Return [x, y] of the center of cell containing provided text 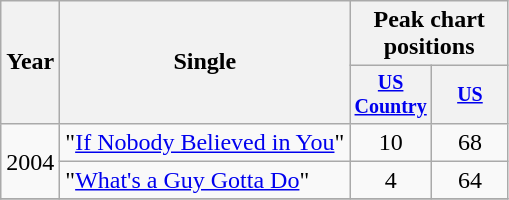
64 [470, 180]
2004 [30, 161]
US Country [391, 94]
"If Nobody Believed in You" [205, 142]
US [470, 94]
"What's a Guy Gotta Do" [205, 180]
Year [30, 62]
Single [205, 62]
4 [391, 180]
10 [391, 142]
Peak chartpositions [430, 34]
68 [470, 142]
